From the cell containing the given text, extract its center point as (x, y) coordinate. 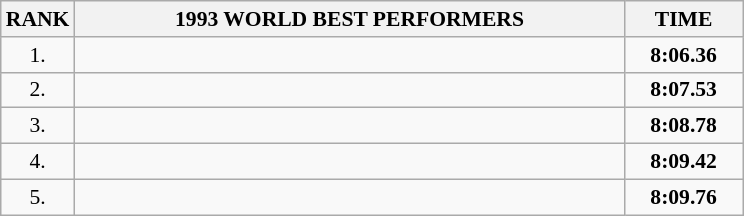
TIME (684, 19)
8:07.53 (684, 90)
8:08.78 (684, 126)
2. (38, 90)
RANK (38, 19)
3. (38, 126)
5. (38, 197)
8:06.36 (684, 55)
8:09.76 (684, 197)
4. (38, 162)
1993 WORLD BEST PERFORMERS (349, 19)
8:09.42 (684, 162)
1. (38, 55)
